Find where the given text appears and provide that cell's center as [x, y] coordinate. 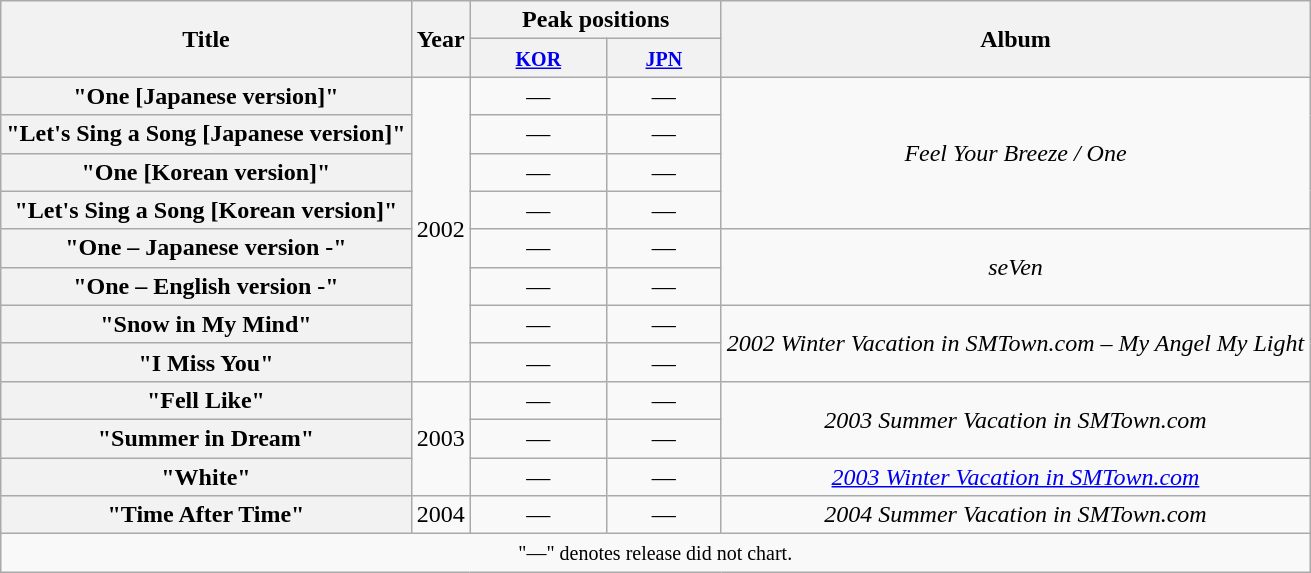
Peak positions [596, 20]
2003 Summer Vacation in SMTown.com [1015, 419]
"Let's Sing a Song [Korean version]" [206, 210]
"Let's Sing a Song [Japanese version]" [206, 134]
2002 [440, 229]
2002 Winter Vacation in SMTown.com – My Angel My Light [1015, 343]
2004 [440, 515]
Year [440, 39]
"One – Japanese version -" [206, 248]
"I Miss You" [206, 362]
2004 Summer Vacation in SMTown.com [1015, 515]
"Summer in Dream" [206, 438]
"One [Korean version]" [206, 172]
KOR [538, 58]
"One – English version -" [206, 286]
Title [206, 39]
JPN [664, 58]
2003 Winter Vacation in SMTown.com [1015, 477]
"Snow in My Mind" [206, 324]
"One [Japanese version]" [206, 96]
"Fell Like" [206, 400]
Feel Your Breeze / One [1015, 153]
"—" denotes release did not chart. [656, 553]
2003 [440, 438]
"White" [206, 477]
Album [1015, 39]
seVen [1015, 267]
"Time After Time" [206, 515]
